Extract the [X, Y] coordinate from the center of the cell holding the provided text.  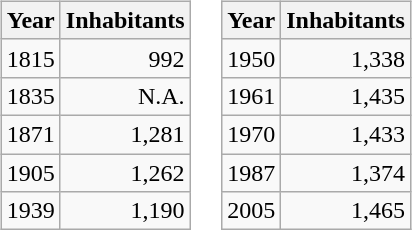
1961 [252, 96]
1,338 [346, 58]
1,433 [346, 134]
1970 [252, 134]
1871 [30, 134]
1950 [252, 58]
1815 [30, 58]
2005 [252, 211]
1,465 [346, 211]
1,262 [125, 173]
1,281 [125, 134]
1987 [252, 173]
1939 [30, 211]
1835 [30, 96]
1,190 [125, 211]
1,374 [346, 173]
N.A. [125, 96]
1,435 [346, 96]
1905 [30, 173]
992 [125, 58]
